For the text-containing cell, return its midpoint in (x, y) coordinate format. 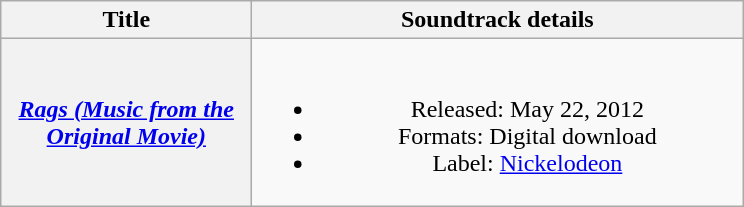
Soundtrack details (498, 20)
Released: May 22, 2012Formats: Digital downloadLabel: Nickelodeon (498, 122)
Title (126, 20)
Rags (Music from the Original Movie) (126, 122)
